Detect which cell encompasses the target text, then output its [x, y] center coordinate. 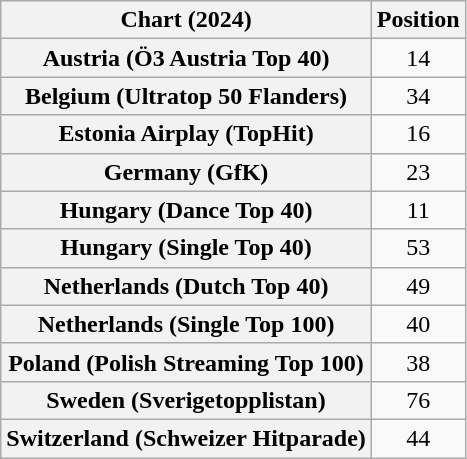
Switzerland (Schweizer Hitparade) [186, 438]
40 [418, 324]
Estonia Airplay (TopHit) [186, 134]
14 [418, 58]
11 [418, 210]
53 [418, 248]
23 [418, 172]
Belgium (Ultratop 50 Flanders) [186, 96]
16 [418, 134]
38 [418, 362]
49 [418, 286]
Hungary (Single Top 40) [186, 248]
76 [418, 400]
44 [418, 438]
34 [418, 96]
Netherlands (Single Top 100) [186, 324]
Austria (Ö3 Austria Top 40) [186, 58]
Chart (2024) [186, 20]
Hungary (Dance Top 40) [186, 210]
Sweden (Sverigetopplistan) [186, 400]
Netherlands (Dutch Top 40) [186, 286]
Germany (GfK) [186, 172]
Poland (Polish Streaming Top 100) [186, 362]
Position [418, 20]
